For the text-containing cell, return its midpoint in (X, Y) coordinate format. 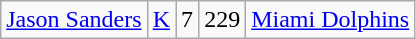
Miami Dolphins (330, 20)
229 (222, 20)
K (161, 20)
7 (188, 20)
Jason Sanders (74, 20)
